Locate the cell with the specified text and output its (X, Y) center coordinate. 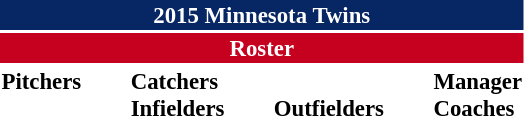
Roster (262, 48)
2015 Minnesota Twins (262, 15)
